From the cell containing the given text, extract its center point as [x, y] coordinate. 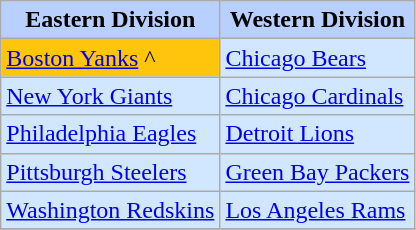
Detroit Lions [318, 134]
Chicago Bears [318, 58]
Washington Redskins [110, 210]
New York Giants [110, 96]
Western Division [318, 20]
Eastern Division [110, 20]
Pittsburgh Steelers [110, 172]
Chicago Cardinals [318, 96]
Philadelphia Eagles [110, 134]
Green Bay Packers [318, 172]
Los Angeles Rams [318, 210]
Boston Yanks ^ [110, 58]
